Capture the cell that displays the provided text and extract its [x, y] central coordinate. 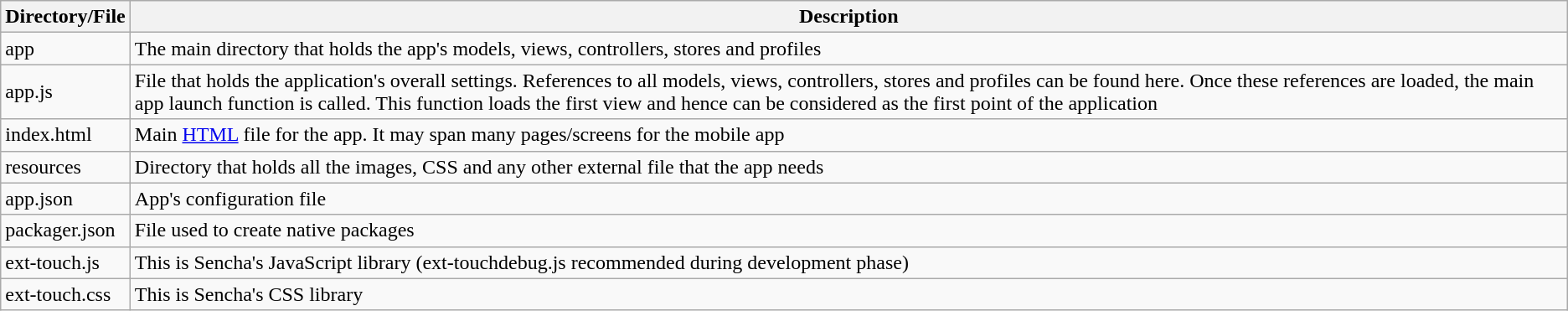
App's configuration file [848, 199]
Directory/File [65, 17]
app.json [65, 199]
Description [848, 17]
app [65, 49]
app.js [65, 92]
This is Sencha's CSS library [848, 294]
ext-touch.css [65, 294]
Main HTML file for the app. It may span many pages/screens for the mobile app [848, 135]
This is Sencha's JavaScript library (ext-touchdebug.js recommended during development phase) [848, 262]
ext-touch.js [65, 262]
Directory that holds all the images, CSS and any other external file that the app needs [848, 167]
packager.json [65, 231]
The main directory that holds the app's models, views, controllers, stores and profiles [848, 49]
index.html [65, 135]
File used to create native packages [848, 231]
resources [65, 167]
